Detect which cell encompasses the target text, then output its (X, Y) center coordinate. 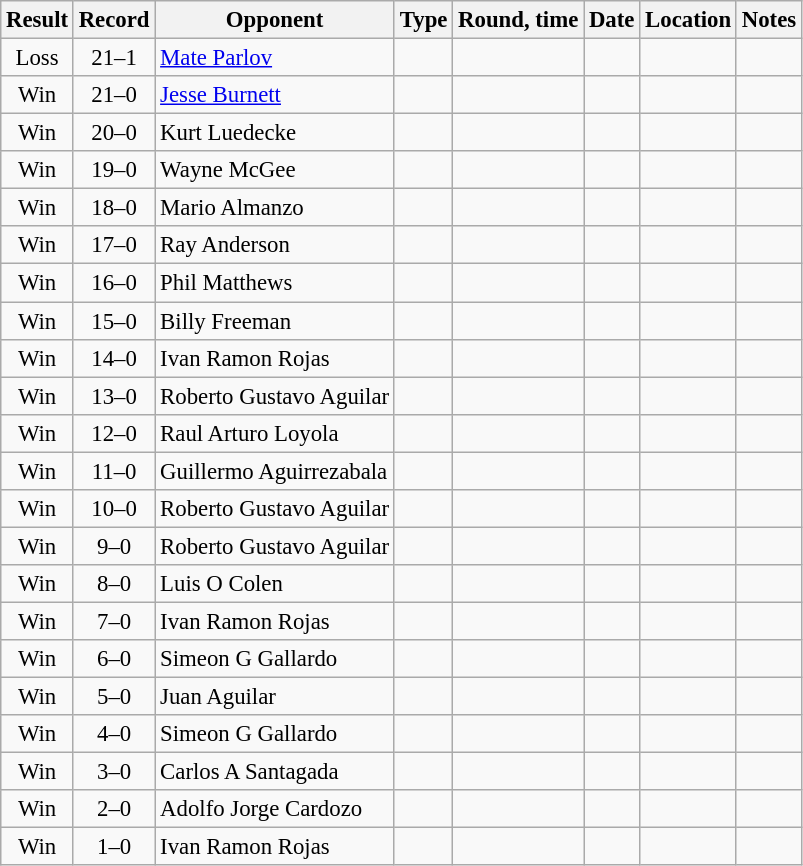
3–0 (114, 772)
Raul Arturo Loyola (275, 433)
Guillermo Aguirrezabala (275, 471)
9–0 (114, 546)
1–0 (114, 847)
14–0 (114, 358)
Juan Aguilar (275, 697)
Round, time (518, 20)
Mario Almanzo (275, 208)
Kurt Luedecke (275, 133)
Loss (38, 58)
Jesse Burnett (275, 95)
Carlos A Santagada (275, 772)
19–0 (114, 170)
7–0 (114, 621)
21–1 (114, 58)
Billy Freeman (275, 321)
Location (688, 20)
18–0 (114, 208)
15–0 (114, 321)
Record (114, 20)
17–0 (114, 245)
5–0 (114, 697)
Wayne McGee (275, 170)
10–0 (114, 509)
Notes (768, 20)
Mate Parlov (275, 58)
Result (38, 20)
11–0 (114, 471)
Ray Anderson (275, 245)
6–0 (114, 659)
12–0 (114, 433)
Opponent (275, 20)
20–0 (114, 133)
8–0 (114, 584)
Type (423, 20)
2–0 (114, 809)
16–0 (114, 283)
21–0 (114, 95)
4–0 (114, 734)
13–0 (114, 396)
Adolfo Jorge Cardozo (275, 809)
Phil Matthews (275, 283)
Luis O Colen (275, 584)
Date (612, 20)
